Output the (x, y) coordinate of the center of the cell containing the given text.  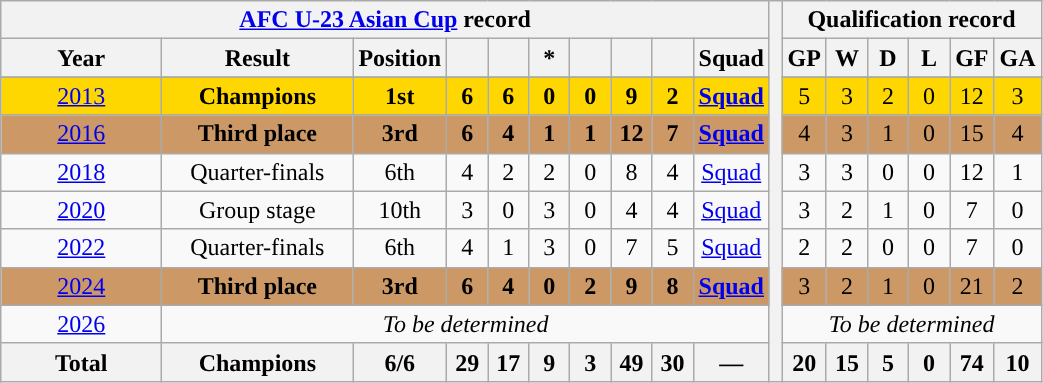
29 (468, 362)
30 (672, 362)
49 (632, 362)
2020 (82, 210)
— (731, 362)
* (550, 58)
GF (972, 58)
Group stage (258, 210)
Position (400, 58)
2018 (82, 172)
W (846, 58)
2026 (82, 324)
AFC U-23 Asian Cup record (386, 20)
10th (400, 210)
Year (82, 58)
17 (508, 362)
2016 (82, 134)
Qualification record (912, 20)
21 (972, 286)
L (930, 58)
GA (1018, 58)
2013 (82, 96)
Result (258, 58)
2024 (82, 286)
74 (972, 362)
2022 (82, 248)
1st (400, 96)
D (888, 58)
20 (804, 362)
Total (82, 362)
GP (804, 58)
6/6 (400, 362)
10 (1018, 362)
